Search for the cell housing the specified text and yield its (x, y) center coordinate. 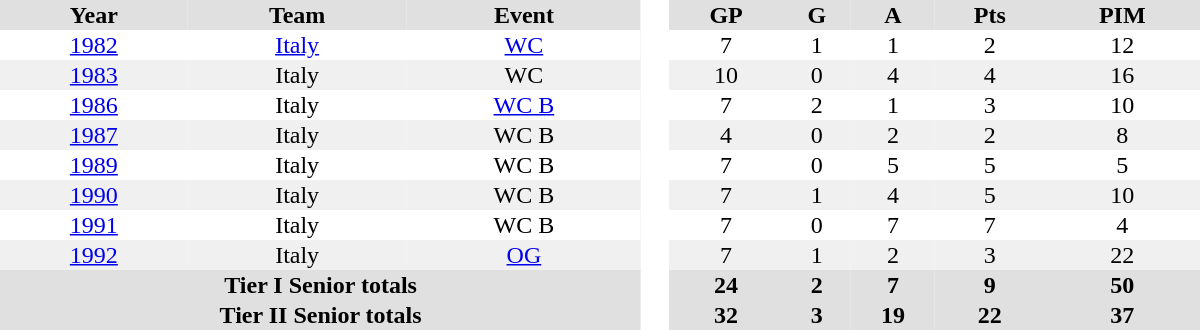
16 (1122, 75)
32 (726, 315)
1983 (94, 75)
1987 (94, 135)
A (893, 15)
Year (94, 15)
G (817, 15)
1986 (94, 105)
OG (524, 255)
24 (726, 285)
Tier II Senior totals (320, 315)
1990 (94, 195)
8 (1122, 135)
37 (1122, 315)
Team (298, 15)
1982 (94, 45)
Event (524, 15)
PIM (1122, 15)
1991 (94, 225)
1992 (94, 255)
1989 (94, 165)
19 (893, 315)
50 (1122, 285)
Tier I Senior totals (320, 285)
9 (990, 285)
GP (726, 15)
12 (1122, 45)
Pts (990, 15)
